Search for the cell housing the specified text and yield its (x, y) center coordinate. 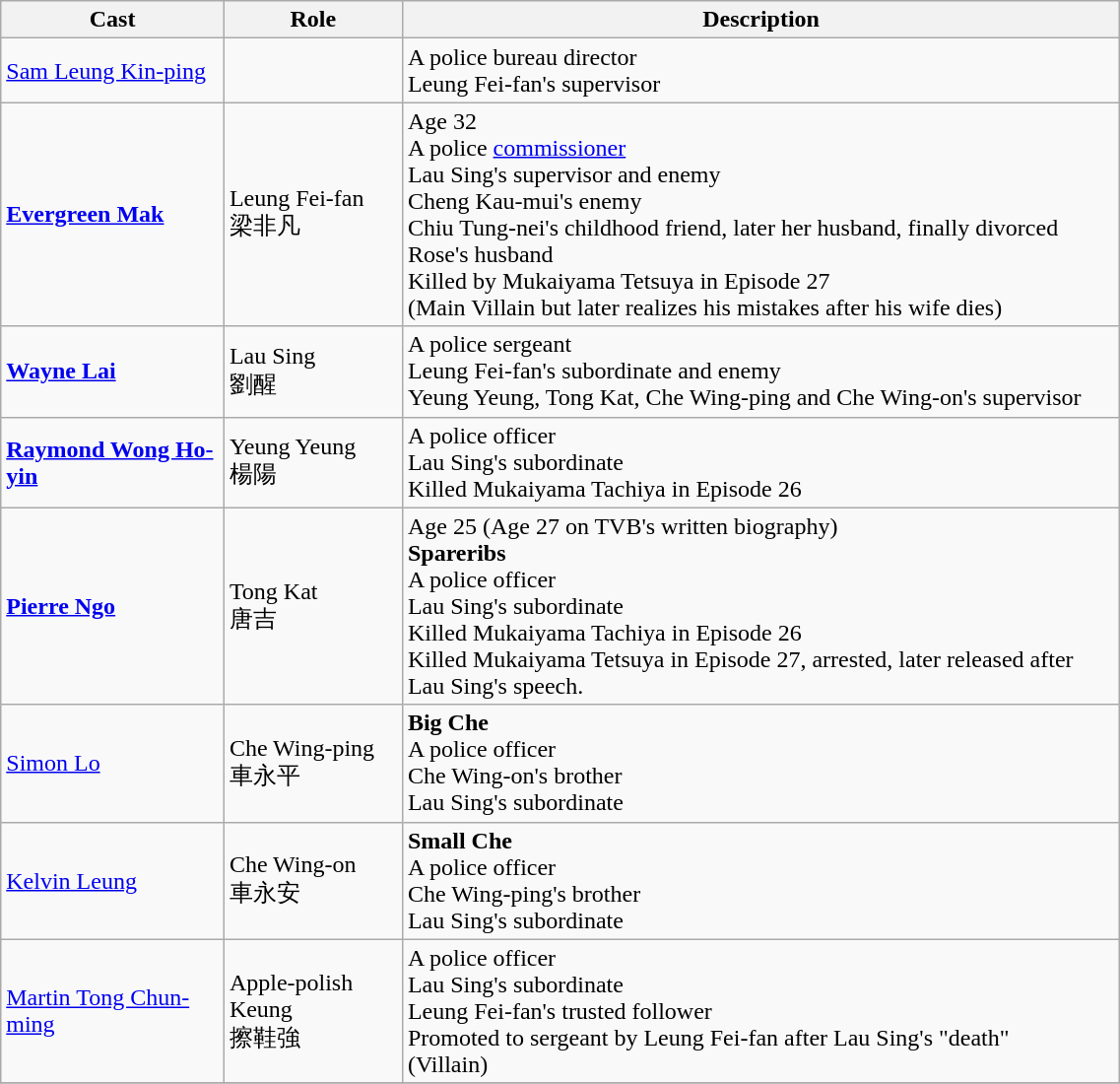
Che Wing-on車永安 (313, 881)
Sam Leung Kin-ping (112, 71)
Big CheA police officerChe Wing-on's brotherLau Sing's subordinate (760, 763)
Yeung Yeung楊陽 (313, 462)
Pierre Ngo (112, 606)
Simon Lo (112, 763)
A police officerLau Sing's subordinateKilled Mukaiyama Tachiya in Episode 26 (760, 462)
Description (760, 20)
Raymond Wong Ho-yin (112, 462)
Martin Tong Chun-ming (112, 1011)
Small CheA police officerChe Wing-ping's brotherLau Sing's subordinate (760, 881)
Lau Sing劉醒 (313, 372)
Wayne Lai (112, 372)
Apple-polish Keung擦鞋強 (313, 1011)
Kelvin Leung (112, 881)
Role (313, 20)
A police bureau directorLeung Fei-fan's supervisor (760, 71)
Leung Fei-fan梁非凡 (313, 215)
A police officerLau Sing's subordinateLeung Fei-fan's trusted followerPromoted to sergeant by Leung Fei-fan after Lau Sing's "death"(Villain) (760, 1011)
Tong Kat唐吉 (313, 606)
Che Wing-ping車永平 (313, 763)
Cast (112, 20)
Evergreen Mak (112, 215)
A police sergeantLeung Fei-fan's subordinate and enemyYeung Yeung, Tong Kat, Che Wing-ping and Che Wing-on's supervisor (760, 372)
